From the cell containing the given text, extract its center point as (X, Y) coordinate. 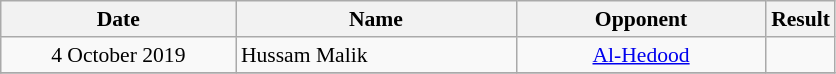
Opponent (641, 19)
Date (118, 19)
4 October 2019 (118, 55)
Result (800, 19)
Al-Hedood (641, 55)
Name (376, 19)
Hussam Malik (376, 55)
